Provide the [X, Y] coordinate of the cell's center where the given text is located.  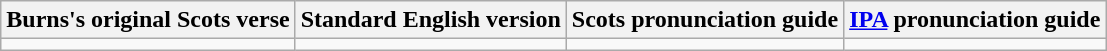
Scots pronunciation guide [704, 20]
Burns's original Scots verse [148, 20]
IPA pronunciation guide [975, 20]
Standard English version [430, 20]
